For the text-containing cell, return its midpoint in (x, y) coordinate format. 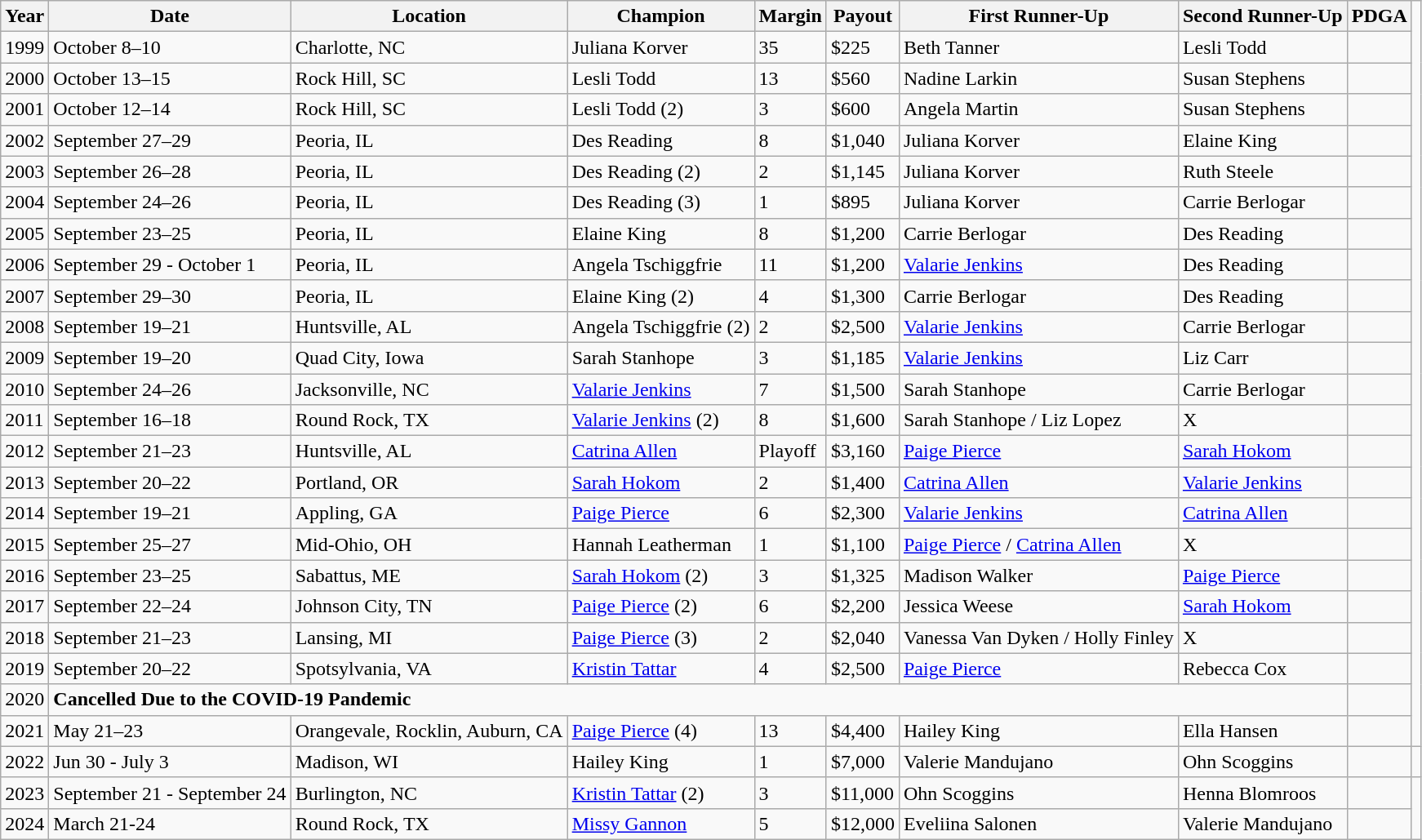
Burlington, NC (429, 793)
Eveliina Salonen (1038, 824)
Paige Pierce / Catrina Allen (1038, 544)
Paige Pierce (2) (661, 607)
11 (790, 264)
Kristin Tattar (661, 669)
$1,100 (862, 544)
$7,000 (862, 762)
Mid-Ohio, OH (429, 544)
$225 (862, 47)
2006 (24, 264)
September 19–20 (170, 358)
2018 (24, 638)
$560 (862, 78)
2007 (24, 296)
2021 (24, 731)
Kristin Tattar (2) (661, 793)
September 29 - October 1 (170, 264)
Margin (790, 16)
Ruth Steele (1262, 171)
Henna Blomroos (1262, 793)
$1,185 (862, 358)
$1,400 (862, 482)
Valarie Jenkins (2) (661, 420)
$895 (862, 202)
September 16–18 (170, 420)
Jacksonville, NC (429, 389)
Liz Carr (1262, 358)
35 (790, 47)
$2,200 (862, 607)
$1,145 (862, 171)
2015 (24, 544)
2013 (24, 482)
October 12–14 (170, 109)
2004 (24, 202)
Charlotte, NC (429, 47)
$3,160 (862, 451)
2020 (24, 700)
2012 (24, 451)
Angela Tschiggfrie (661, 264)
Spotsylvania, VA (429, 669)
2005 (24, 233)
2002 (24, 140)
October 13–15 (170, 78)
7 (790, 389)
Beth Tanner (1038, 47)
$1,500 (862, 389)
Lansing, MI (429, 638)
Angela Martin (1038, 109)
1999 (24, 47)
September 27–29 (170, 140)
$2,300 (862, 513)
2014 (24, 513)
Jun 30 - July 3 (170, 762)
First Runner-Up (1038, 16)
$1,040 (862, 140)
Appling, GA (429, 513)
Date (170, 16)
$1,300 (862, 296)
2024 (24, 824)
September 26–28 (170, 171)
2001 (24, 109)
2017 (24, 607)
Sabattus, ME (429, 576)
2009 (24, 358)
Location (429, 16)
Jessica Weese (1038, 607)
Second Runner-Up (1262, 16)
September 25–27 (170, 544)
September 22–24 (170, 607)
$12,000 (862, 824)
2011 (24, 420)
2022 (24, 762)
September 21 - September 24 (170, 793)
$11,000 (862, 793)
Madison, WI (429, 762)
Champion (661, 16)
Sarah Hokom (2) (661, 576)
2019 (24, 669)
Vanessa Van Dyken / Holly Finley (1038, 638)
Sarah Stanhope / Liz Lopez (1038, 420)
Lesli Todd (2) (661, 109)
Hannah Leatherman (661, 544)
$1,325 (862, 576)
September 29–30 (170, 296)
PDGA (1380, 16)
Ella Hansen (1262, 731)
2010 (24, 389)
May 21–23 (170, 731)
$4,400 (862, 731)
Missy Gannon (661, 824)
Madison Walker (1038, 576)
$1,600 (862, 420)
$600 (862, 109)
March 21-24 (170, 824)
Quad City, Iowa (429, 358)
Paige Pierce (3) (661, 638)
2008 (24, 327)
Playoff (790, 451)
Paige Pierce (4) (661, 731)
Nadine Larkin (1038, 78)
Angela Tschiggfrie (2) (661, 327)
2023 (24, 793)
Year (24, 16)
Payout (862, 16)
Portland, OR (429, 482)
October 8–10 (170, 47)
Johnson City, TN (429, 607)
$2,040 (862, 638)
2003 (24, 171)
5 (790, 824)
Rebecca Cox (1262, 669)
2000 (24, 78)
Des Reading (3) (661, 202)
Orangevale, Rocklin, Auburn, CA (429, 731)
Elaine King (2) (661, 296)
Cancelled Due to the COVID-19 Pandemic (698, 700)
2016 (24, 576)
Des Reading (2) (661, 171)
